For the text-containing cell, return its midpoint in (x, y) coordinate format. 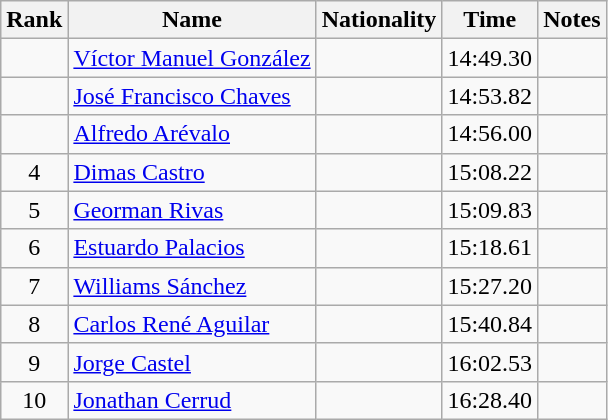
7 (34, 286)
14:56.00 (490, 134)
15:40.84 (490, 324)
Name (192, 20)
Time (490, 20)
Jorge Castel (192, 362)
14:53.82 (490, 96)
Alfredo Arévalo (192, 134)
15:27.20 (490, 286)
14:49.30 (490, 58)
Notes (572, 20)
Georman Rivas (192, 210)
Estuardo Palacios (192, 248)
15:18.61 (490, 248)
6 (34, 248)
4 (34, 172)
8 (34, 324)
Víctor Manuel González (192, 58)
15:08.22 (490, 172)
Dimas Castro (192, 172)
Carlos René Aguilar (192, 324)
Williams Sánchez (192, 286)
Nationality (379, 20)
16:28.40 (490, 400)
16:02.53 (490, 362)
5 (34, 210)
15:09.83 (490, 210)
José Francisco Chaves (192, 96)
Jonathan Cerrud (192, 400)
Rank (34, 20)
10 (34, 400)
9 (34, 362)
